Scan for the cell matching the given text and deliver its [X, Y] coordinate at center. 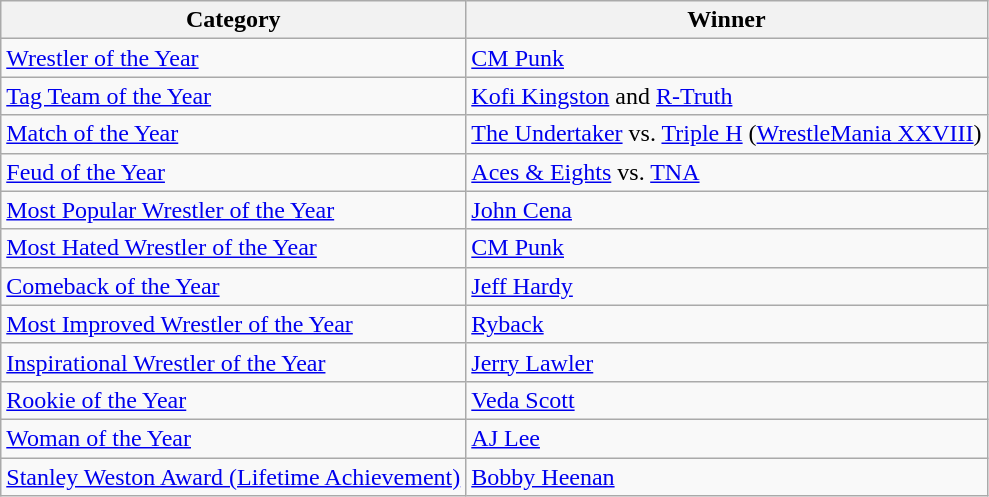
Veda Scott [726, 400]
The Undertaker vs. Triple H (WrestleMania XXVIII) [726, 134]
Jeff Hardy [726, 286]
Feud of the Year [234, 172]
Kofi Kingston and R-Truth [726, 96]
Match of the Year [234, 134]
Bobby Heenan [726, 477]
Jerry Lawler [726, 362]
Comeback of the Year [234, 286]
Wrestler of the Year [234, 58]
Rookie of the Year [234, 400]
Winner [726, 20]
Ryback [726, 324]
Aces & Eights vs. TNA [726, 172]
Most Improved Wrestler of the Year [234, 324]
Woman of the Year [234, 438]
Category [234, 20]
Most Popular Wrestler of the Year [234, 210]
John Cena [726, 210]
AJ Lee [726, 438]
Tag Team of the Year [234, 96]
Inspirational Wrestler of the Year [234, 362]
Stanley Weston Award (Lifetime Achievement) [234, 477]
Most Hated Wrestler of the Year [234, 248]
